For the text-containing cell, return its midpoint in [x, y] coordinate format. 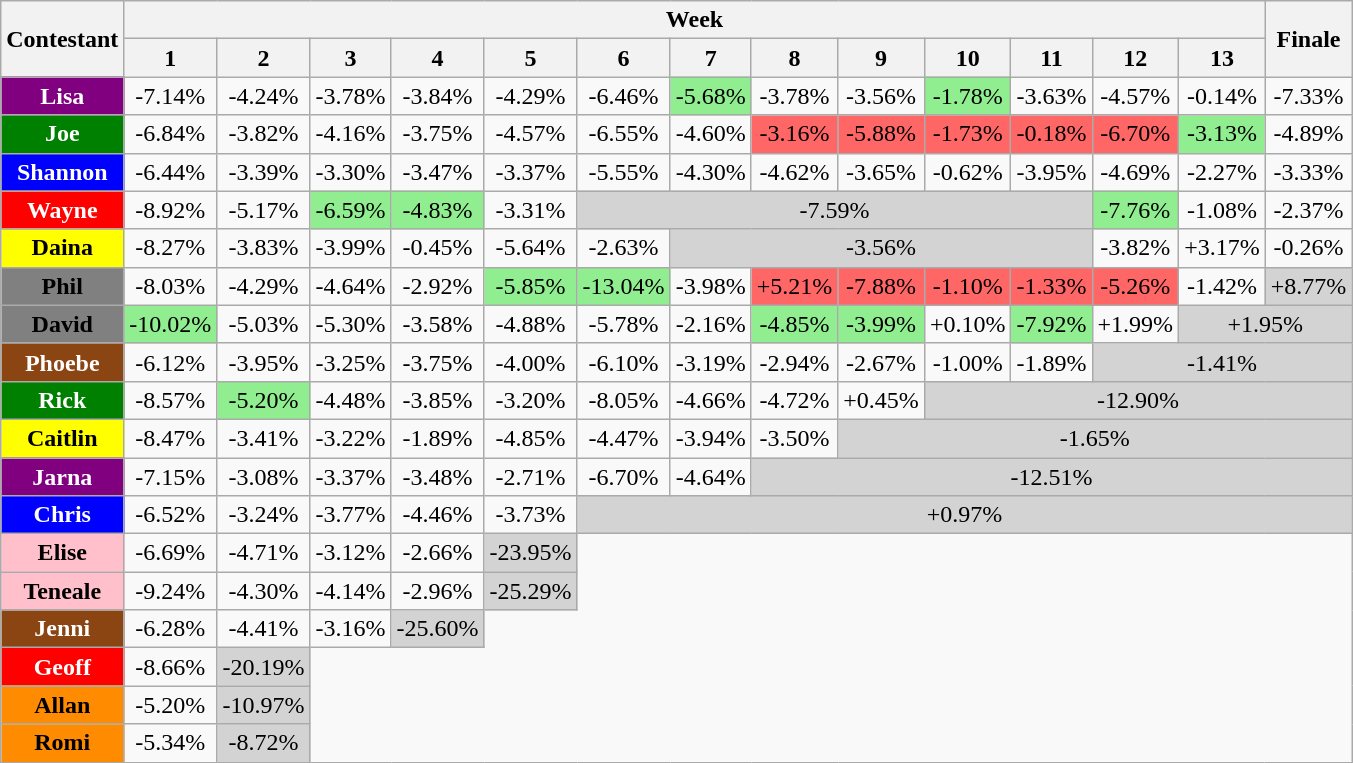
-6.59% [350, 210]
-5.78% [624, 324]
-1.33% [1052, 286]
-5.34% [170, 743]
Phil [62, 286]
-1.41% [1222, 362]
Allan [62, 705]
-2.66% [438, 553]
-4.66% [710, 400]
9 [882, 58]
-3.33% [1308, 172]
-3.19% [710, 362]
-4.89% [1308, 134]
+0.10% [968, 324]
-4.88% [530, 324]
-3.22% [350, 438]
10 [968, 58]
4 [438, 58]
Chris [62, 515]
-13.04% [624, 286]
-3.63% [1052, 96]
-8.57% [170, 400]
-8.66% [170, 667]
13 [1222, 58]
-5.55% [624, 172]
-2.63% [624, 248]
-3.24% [264, 515]
-23.95% [530, 553]
-4.00% [530, 362]
-6.44% [170, 172]
Lisa [62, 96]
-6.46% [624, 96]
-5.17% [264, 210]
Week [694, 20]
-1.78% [968, 96]
-3.85% [438, 400]
-3.48% [438, 477]
-8.27% [170, 248]
-2.96% [438, 591]
-6.55% [624, 134]
-12.51% [1052, 477]
-3.41% [264, 438]
-1.08% [1222, 210]
-1.73% [968, 134]
-4.69% [1136, 172]
-1.42% [1222, 286]
-8.47% [170, 438]
-3.12% [350, 553]
11 [1052, 58]
-3.73% [530, 515]
-3.50% [794, 438]
-3.83% [264, 248]
-7.59% [834, 210]
-5.26% [1136, 286]
+3.17% [1222, 248]
3 [350, 58]
-3.30% [350, 172]
+8.77% [1308, 286]
-6.52% [170, 515]
-3.25% [350, 362]
Daina [62, 248]
-3.94% [710, 438]
-4.14% [350, 591]
-7.76% [1136, 210]
8 [794, 58]
-3.13% [1222, 134]
-12.90% [1138, 400]
+1.95% [1266, 324]
-4.60% [710, 134]
-5.30% [350, 324]
-0.26% [1308, 248]
-2.37% [1308, 210]
-0.62% [968, 172]
+0.45% [882, 400]
Wayne [62, 210]
-2.27% [1222, 172]
-3.08% [264, 477]
-7.92% [1052, 324]
-4.83% [438, 210]
-1.65% [1095, 438]
Romi [62, 743]
Jarna [62, 477]
-2.92% [438, 286]
-4.71% [264, 553]
-6.28% [170, 629]
-5.88% [882, 134]
-10.97% [264, 705]
-5.68% [710, 96]
-2.67% [882, 362]
7 [710, 58]
-8.03% [170, 286]
-6.84% [170, 134]
Finale [1308, 39]
-2.71% [530, 477]
-7.33% [1308, 96]
Caitlin [62, 438]
-8.05% [624, 400]
-3.47% [438, 172]
Rick [62, 400]
-0.45% [438, 248]
Phoebe [62, 362]
-25.29% [530, 591]
Shannon [62, 172]
-25.60% [438, 629]
-4.24% [264, 96]
-4.41% [264, 629]
Jenni [62, 629]
-4.47% [624, 438]
-4.16% [350, 134]
12 [1136, 58]
-3.39% [264, 172]
-7.14% [170, 96]
-1.00% [968, 362]
-5.03% [264, 324]
David [62, 324]
-3.58% [438, 324]
-6.69% [170, 553]
-3.98% [710, 286]
-3.77% [350, 515]
-2.16% [710, 324]
-3.84% [438, 96]
-7.88% [882, 286]
-4.46% [438, 515]
+0.97% [964, 515]
Teneale [62, 591]
2 [264, 58]
-6.12% [170, 362]
-8.72% [264, 743]
-7.15% [170, 477]
6 [624, 58]
-20.19% [264, 667]
5 [530, 58]
-9.24% [170, 591]
-4.72% [794, 400]
Joe [62, 134]
-4.48% [350, 400]
-8.92% [170, 210]
-3.20% [530, 400]
Contestant [62, 39]
1 [170, 58]
-1.10% [968, 286]
-0.18% [1052, 134]
-0.14% [1222, 96]
-5.64% [530, 248]
-3.65% [882, 172]
-6.10% [624, 362]
+5.21% [794, 286]
-10.02% [170, 324]
-2.94% [794, 362]
Elise [62, 553]
-5.85% [530, 286]
-4.62% [794, 172]
Geoff [62, 667]
+1.99% [1136, 324]
-3.31% [530, 210]
